Return [X, Y] of the center of cell containing provided text 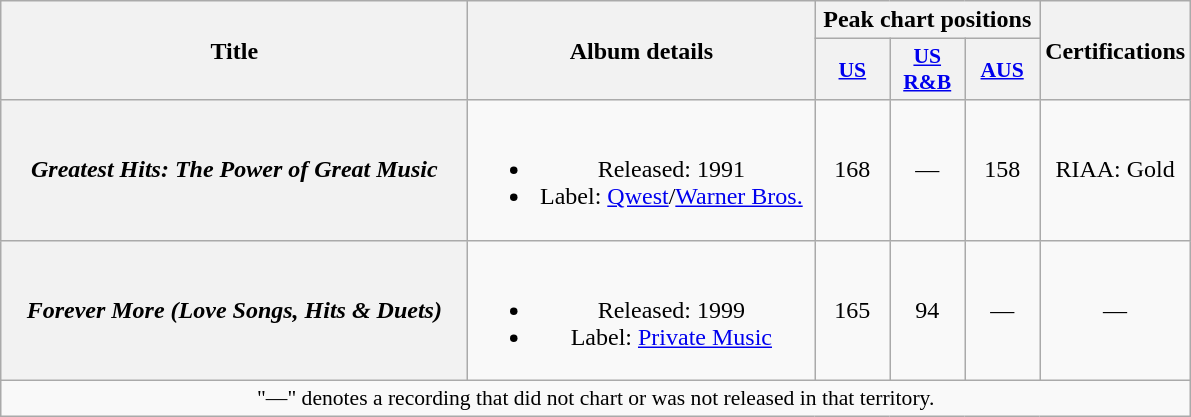
AUS [1002, 70]
"—" denotes a recording that did not chart or was not released in that territory. [596, 398]
Greatest Hits: The Power of Great Music [234, 170]
Released: 1999Label: Private Music [642, 310]
Released: 1991Label: Qwest/Warner Bros. [642, 170]
94 [928, 310]
Album details [642, 50]
Forever More (Love Songs, Hits & Duets) [234, 310]
158 [1002, 170]
US [852, 70]
165 [852, 310]
Title [234, 50]
US R&B [928, 70]
Peak chart positions [928, 20]
168 [852, 170]
Certifications [1116, 50]
RIAA: Gold [1116, 170]
